Pinpoint the cell where the given text exists, returning its [x, y] midpoint coordinate. 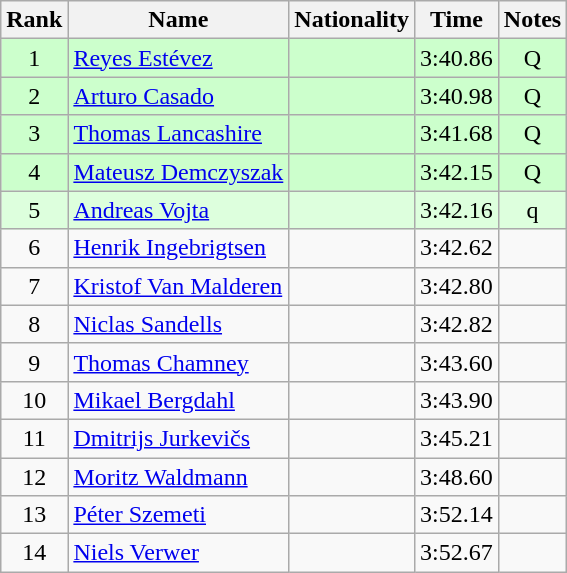
3:42.62 [457, 248]
3:42.82 [457, 324]
1 [34, 58]
3:43.90 [457, 400]
Mateusz Demczyszak [178, 172]
4 [34, 172]
2 [34, 96]
Dmitrijs Jurkevičs [178, 438]
Kristof Van Malderen [178, 286]
Niels Verwer [178, 553]
14 [34, 553]
11 [34, 438]
3:42.15 [457, 172]
3:45.21 [457, 438]
Henrik Ingebrigtsen [178, 248]
Arturo Casado [178, 96]
Nationality [352, 20]
3:52.67 [457, 553]
Time [457, 20]
3:43.60 [457, 362]
3:42.16 [457, 210]
6 [34, 248]
8 [34, 324]
Mikael Bergdahl [178, 400]
Thomas Lancashire [178, 134]
Thomas Chamney [178, 362]
3:52.14 [457, 515]
Rank [34, 20]
Andreas Vojta [178, 210]
Name [178, 20]
7 [34, 286]
3 [34, 134]
Niclas Sandells [178, 324]
10 [34, 400]
3:41.68 [457, 134]
q [532, 210]
3:40.86 [457, 58]
13 [34, 515]
9 [34, 362]
3:48.60 [457, 477]
12 [34, 477]
5 [34, 210]
3:42.80 [457, 286]
Moritz Waldmann [178, 477]
3:40.98 [457, 96]
Péter Szemeti [178, 515]
Notes [532, 20]
Reyes Estévez [178, 58]
